Extract the [X, Y] coordinate from the center of the cell holding the provided text.  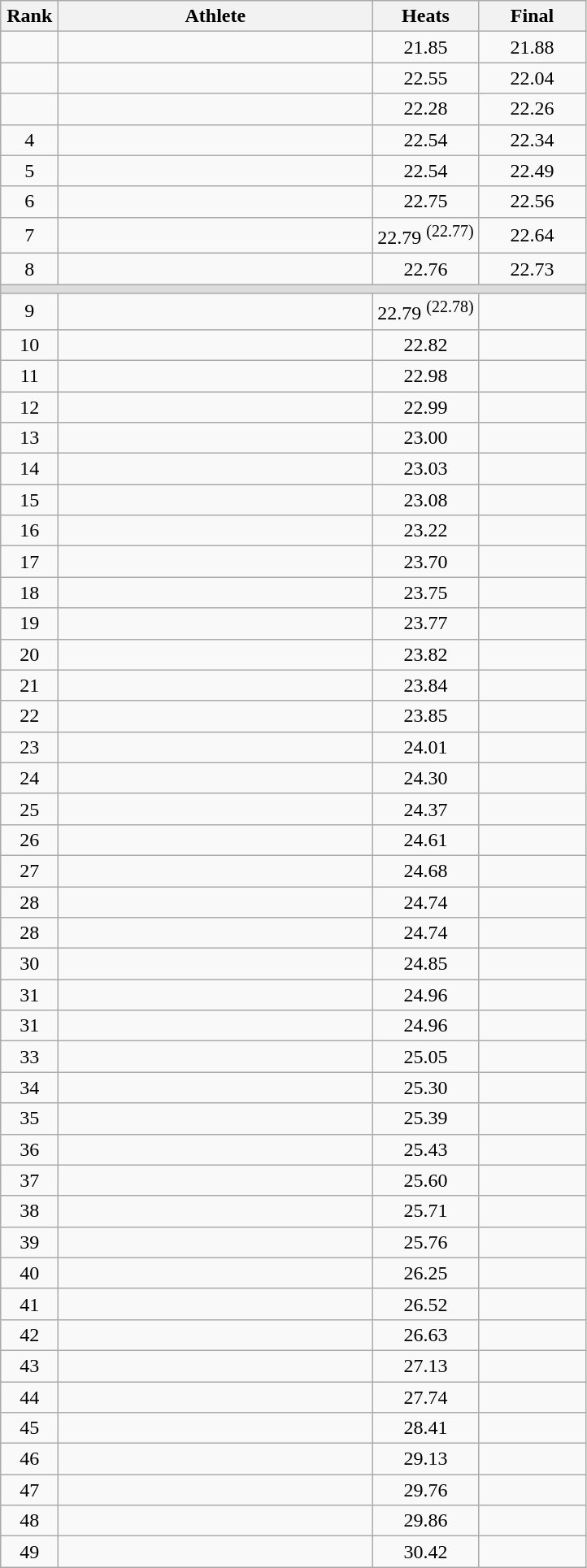
48 [29, 1521]
15 [29, 500]
22.79 (22.78) [426, 312]
11 [29, 376]
18 [29, 593]
30.42 [426, 1552]
22.28 [426, 109]
26.63 [426, 1335]
Final [532, 16]
20 [29, 654]
22.79 (22.77) [426, 236]
41 [29, 1304]
Heats [426, 16]
23.08 [426, 500]
25.76 [426, 1242]
33 [29, 1057]
45 [29, 1428]
27.74 [426, 1397]
23.75 [426, 593]
21.88 [532, 47]
29.76 [426, 1490]
26.52 [426, 1304]
47 [29, 1490]
29.13 [426, 1459]
23.82 [426, 654]
38 [29, 1211]
10 [29, 345]
21.85 [426, 47]
9 [29, 312]
23.84 [426, 685]
23.85 [426, 716]
22.04 [532, 78]
22.64 [532, 236]
24 [29, 778]
24.37 [426, 809]
22.55 [426, 78]
23 [29, 747]
25.60 [426, 1180]
23.00 [426, 438]
39 [29, 1242]
26.25 [426, 1273]
7 [29, 236]
22.76 [426, 269]
21 [29, 685]
25.71 [426, 1211]
25.05 [426, 1057]
14 [29, 469]
5 [29, 171]
37 [29, 1180]
4 [29, 140]
13 [29, 438]
22.98 [426, 376]
22 [29, 716]
17 [29, 562]
24.85 [426, 964]
22.82 [426, 345]
28.41 [426, 1428]
25 [29, 809]
24.61 [426, 840]
36 [29, 1149]
23.03 [426, 469]
43 [29, 1366]
22.75 [426, 202]
46 [29, 1459]
16 [29, 531]
44 [29, 1397]
26 [29, 840]
12 [29, 407]
22.49 [532, 171]
22.34 [532, 140]
34 [29, 1088]
23.77 [426, 623]
40 [29, 1273]
22.56 [532, 202]
35 [29, 1118]
24.01 [426, 747]
27 [29, 871]
22.99 [426, 407]
29.86 [426, 1521]
42 [29, 1335]
23.70 [426, 562]
25.43 [426, 1149]
25.39 [426, 1118]
27.13 [426, 1366]
6 [29, 202]
19 [29, 623]
22.26 [532, 109]
8 [29, 269]
23.22 [426, 531]
24.68 [426, 871]
25.30 [426, 1088]
22.73 [532, 269]
24.30 [426, 778]
Rank [29, 16]
49 [29, 1552]
Athlete [215, 16]
30 [29, 964]
